Return the [X, Y] coordinate for the center point of the cell that contains the specified text.  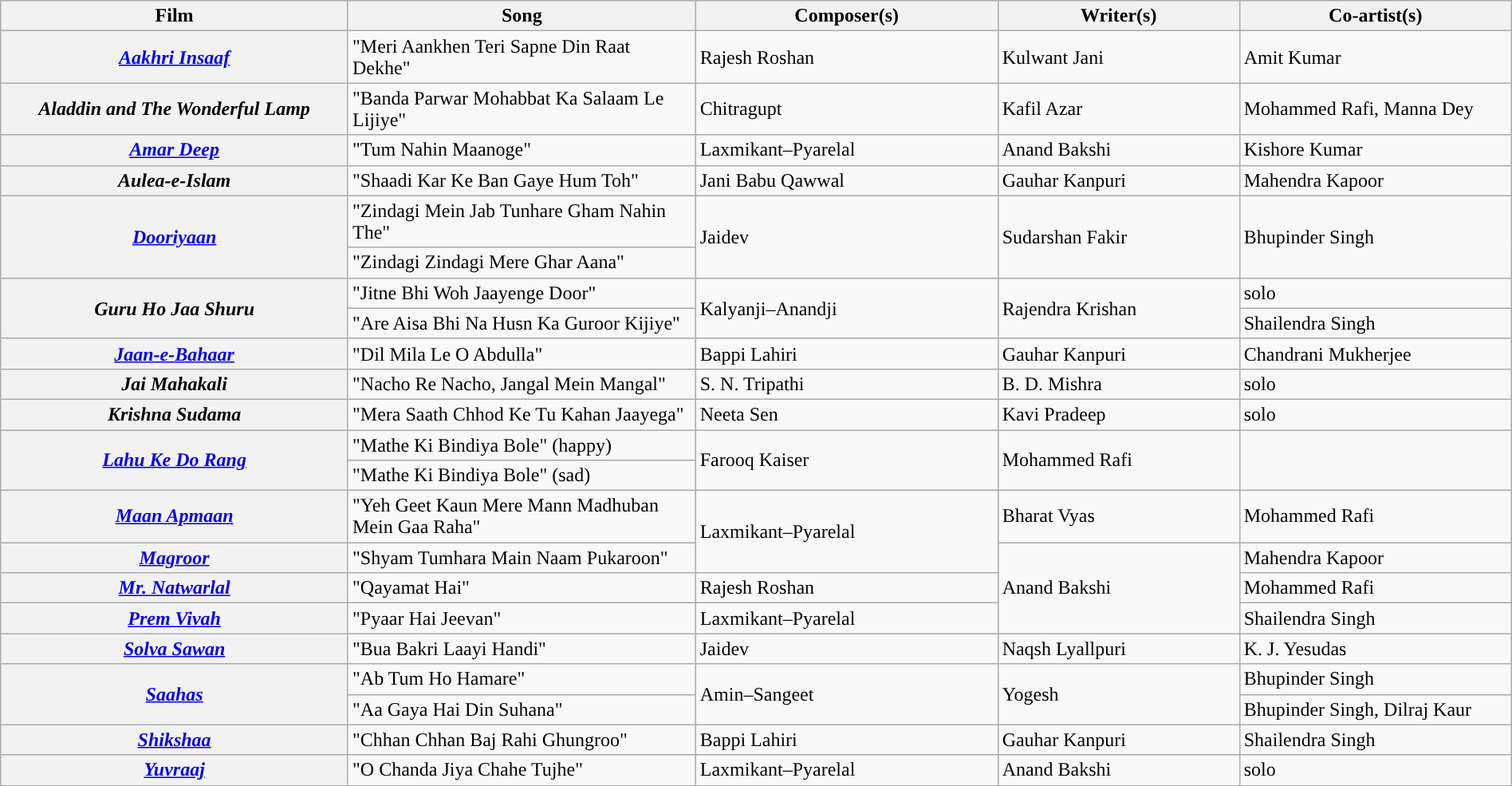
"Chhan Chhan Baj Rahi Ghungroo" [522, 740]
"Mera Saath Chhod Ke Tu Kahan Jaayega" [522, 414]
Sudarshan Fakir [1118, 236]
Writer(s) [1118, 16]
Song [522, 16]
"Dil Mila Le O Abdulla" [522, 354]
"Nacho Re Nacho, Jangal Mein Mangal" [522, 384]
Aladdin and The Wonderful Lamp [175, 109]
Amar Deep [175, 150]
Kavi Pradeep [1118, 414]
Saahas [175, 694]
Kulwant Jani [1118, 57]
"Mathe Ki Bindiya Bole" (sad) [522, 476]
Naqsh Lyallpuri [1118, 649]
"Aa Gaya Hai Din Suhana" [522, 709]
Lahu Ke Do Rang [175, 460]
Bhupinder Singh, Dilraj Kaur [1375, 709]
"Zindagi Zindagi Mere Ghar Aana" [522, 263]
"Pyaar Hai Jeevan" [522, 618]
Yuvraaj [175, 770]
"Jitne Bhi Woh Jaayenge Door" [522, 293]
Aulea-e-Islam [175, 180]
Magroor [175, 558]
Rajendra Krishan [1118, 308]
Guru Ho Jaa Shuru [175, 308]
"Mathe Ki Bindiya Bole" (happy) [522, 444]
"Zindagi Mein Jab Tunhare Gham Nahin The" [522, 222]
Chitragupt [847, 109]
Krishna Sudama [175, 414]
Kafil Azar [1118, 109]
Yogesh [1118, 694]
Amit Kumar [1375, 57]
B. D. Mishra [1118, 384]
Dooriyaan [175, 236]
Kishore Kumar [1375, 150]
Shikshaa [175, 740]
Prem Vivah [175, 618]
K. J. Yesudas [1375, 649]
Jaan-e-Bahaar [175, 354]
Mr. Natwarlal [175, 588]
"Are Aisa Bhi Na Husn Ka Guroor Kijiye" [522, 323]
Film [175, 16]
"Banda Parwar Mohabbat Ka Salaam Le Lijiye" [522, 109]
Bharat Vyas [1118, 517]
Maan Apmaan [175, 517]
"Ab Tum Ho Hamare" [522, 679]
"Bua Bakri Laayi Handi" [522, 649]
Aakhri Insaaf [175, 57]
"O Chanda Jiya Chahe Tujhe" [522, 770]
Co-artist(s) [1375, 16]
"Yeh Geet Kaun Mere Mann Madhuban Mein Gaa Raha" [522, 517]
Neeta Sen [847, 414]
S. N. Tripathi [847, 384]
Amin–Sangeet [847, 694]
Jani Babu Qawwal [847, 180]
"Shyam Tumhara Main Naam Pukaroon" [522, 558]
"Tum Nahin Maanoge" [522, 150]
"Shaadi Kar Ke Ban Gaye Hum Toh" [522, 180]
"Qayamat Hai" [522, 588]
Jai Mahakali [175, 384]
Chandrani Mukherjee [1375, 354]
Solva Sawan [175, 649]
Composer(s) [847, 16]
Mohammed Rafi, Manna Dey [1375, 109]
Kalyanji–Anandji [847, 308]
Farooq Kaiser [847, 460]
"Meri Aankhen Teri Sapne Din Raat Dekhe" [522, 57]
